Return the (x, y) coordinate for the center point of the cell that contains the specified text.  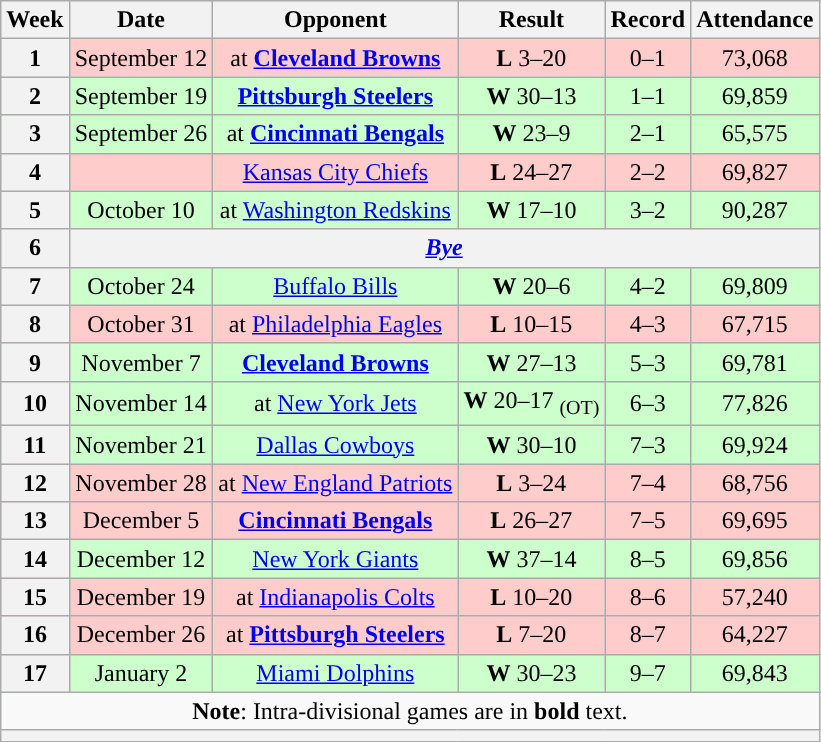
7–5 (648, 521)
Record (648, 20)
14 (35, 559)
L 10–15 (532, 324)
L 10–20 (532, 597)
65,575 (755, 134)
at Cincinnati Bengals (336, 134)
12 (35, 483)
69,781 (755, 362)
Dallas Cowboys (336, 445)
October 10 (141, 210)
1–1 (648, 96)
at Pittsburgh Steelers (336, 635)
4–2 (648, 286)
Date (141, 20)
L 7–20 (532, 635)
90,287 (755, 210)
17 (35, 673)
at New York Jets (336, 403)
73,068 (755, 58)
December 12 (141, 559)
67,715 (755, 324)
7–3 (648, 445)
2–2 (648, 172)
L 3–24 (532, 483)
9–7 (648, 673)
L 26–27 (532, 521)
69,843 (755, 673)
December 19 (141, 597)
Attendance (755, 20)
December 26 (141, 635)
W 30–23 (532, 673)
68,756 (755, 483)
L 3–20 (532, 58)
8–7 (648, 635)
8–5 (648, 559)
15 (35, 597)
2–1 (648, 134)
W 23–9 (532, 134)
Kansas City Chiefs (336, 172)
Opponent (336, 20)
September 12 (141, 58)
8–6 (648, 597)
69,809 (755, 286)
13 (35, 521)
New York Giants (336, 559)
November 28 (141, 483)
Pittsburgh Steelers (336, 96)
5 (35, 210)
77,826 (755, 403)
Bye (444, 248)
3 (35, 134)
Week (35, 20)
9 (35, 362)
4 (35, 172)
69,856 (755, 559)
69,924 (755, 445)
October 24 (141, 286)
Result (532, 20)
11 (35, 445)
Cincinnati Bengals (336, 521)
0–1 (648, 58)
December 5 (141, 521)
October 31 (141, 324)
January 2 (141, 673)
W 37–14 (532, 559)
L 24–27 (532, 172)
5–3 (648, 362)
at Washington Redskins (336, 210)
at Cleveland Browns (336, 58)
69,695 (755, 521)
W 20–6 (532, 286)
57,240 (755, 597)
Buffalo Bills (336, 286)
8 (35, 324)
November 7 (141, 362)
at New England Patriots (336, 483)
4–3 (648, 324)
Note: Intra-divisional games are in bold text. (410, 711)
1 (35, 58)
November 21 (141, 445)
2 (35, 96)
at Philadelphia Eagles (336, 324)
16 (35, 635)
6–3 (648, 403)
64,227 (755, 635)
W 27–13 (532, 362)
Cleveland Browns (336, 362)
September 26 (141, 134)
3–2 (648, 210)
69,827 (755, 172)
November 14 (141, 403)
W 30–10 (532, 445)
September 19 (141, 96)
W 17–10 (532, 210)
7 (35, 286)
W 20–17 (OT) (532, 403)
Miami Dolphins (336, 673)
7–4 (648, 483)
10 (35, 403)
W 30–13 (532, 96)
at Indianapolis Colts (336, 597)
69,859 (755, 96)
6 (35, 248)
